Output the (X, Y) coordinate of the center of the cell containing the given text.  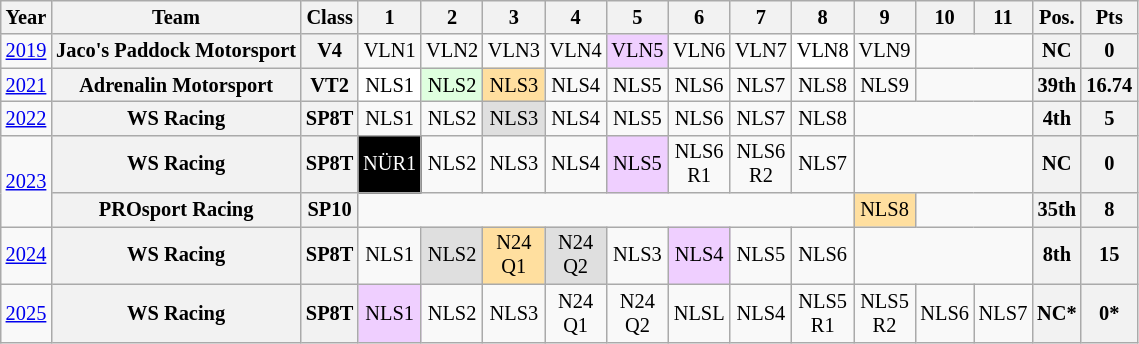
35th (1056, 210)
16.74 (1109, 85)
V4 (330, 51)
2 (452, 17)
2022 (26, 118)
Team (176, 17)
2025 (26, 313)
Jaco's Paddock Motorsport (176, 51)
39th (1056, 85)
NÜR1 (390, 164)
NLSL (699, 313)
Pts (1109, 17)
2019 (26, 51)
9 (885, 17)
4th (1056, 118)
VLN1 (390, 51)
VLN6 (699, 51)
VLN4 (576, 51)
Year (26, 17)
3 (514, 17)
NC* (1056, 313)
VLN5 (637, 51)
VLN7 (761, 51)
NLS5R2 (885, 313)
4 (576, 17)
Pos. (1056, 17)
7 (761, 17)
Class (330, 17)
VLN3 (514, 51)
NLS9 (885, 85)
1 (390, 17)
Adrenalin Motorsport (176, 85)
2024 (26, 255)
NLS5R1 (823, 313)
6 (699, 17)
NLS6R2 (761, 164)
VT2 (330, 85)
SP10 (330, 210)
2023 (26, 180)
11 (1003, 17)
2021 (26, 85)
15 (1109, 255)
NLS6R1 (699, 164)
PROsport Racing (176, 210)
VLN2 (452, 51)
8th (1056, 255)
VLN9 (885, 51)
10 (944, 17)
VLN8 (823, 51)
0* (1109, 313)
